Return [x, y] of the center of cell containing provided text 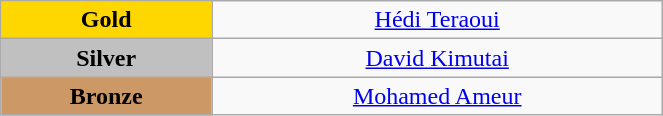
David Kimutai [438, 58]
Bronze [106, 96]
Hédi Teraoui [438, 20]
Mohamed Ameur [438, 96]
Silver [106, 58]
Gold [106, 20]
